Search for the cell housing the specified text and yield its [x, y] center coordinate. 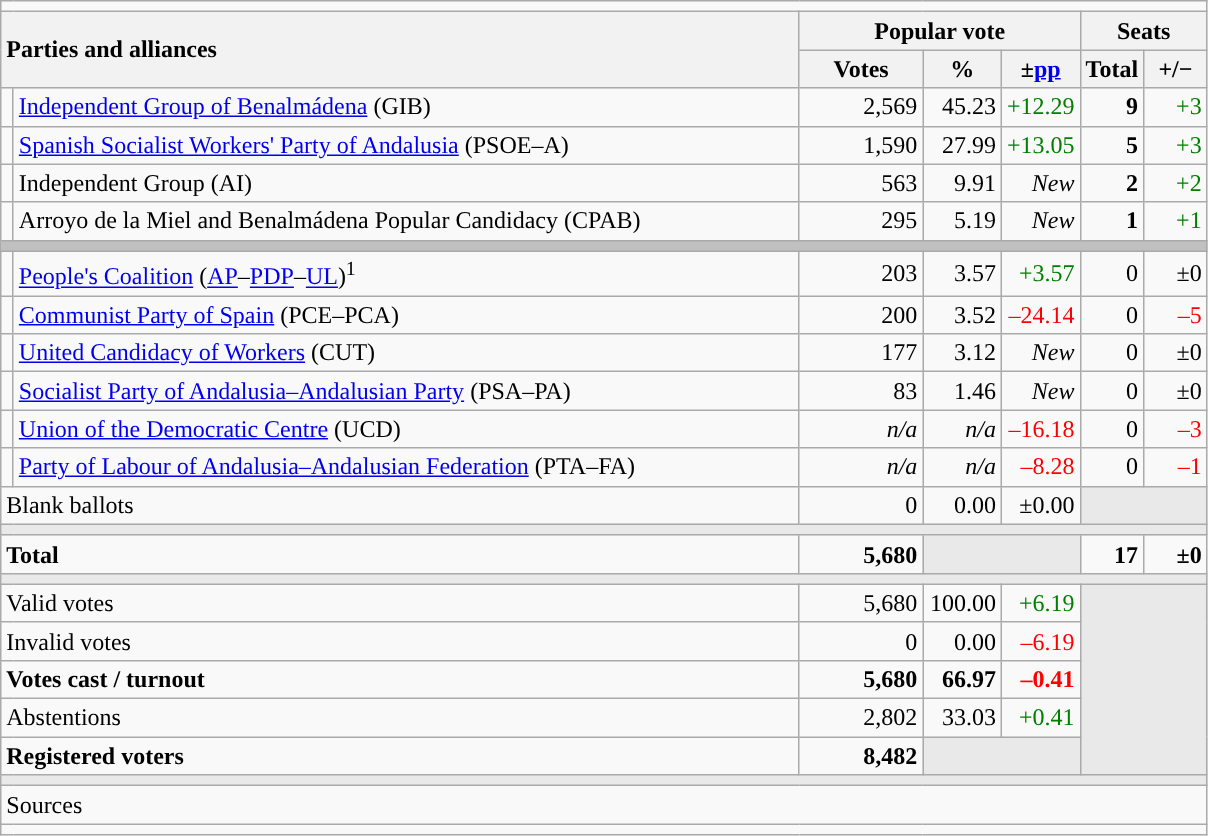
Parties and alliances [400, 50]
17 [1112, 554]
United Candidacy of Workers (CUT) [406, 353]
Blank ballots [400, 505]
Votes [861, 69]
% [962, 69]
±0.00 [1040, 505]
200 [861, 315]
45.23 [962, 107]
9 [1112, 107]
100.00 [962, 603]
Registered voters [400, 756]
5 [1112, 145]
Arroyo de la Miel and Benalmádena Popular Candidacy (CPAB) [406, 221]
People's Coalition (AP–PDP–UL)1 [406, 274]
1.46 [962, 391]
+0.41 [1040, 718]
Votes cast / turnout [400, 679]
Popular vote [940, 31]
2,569 [861, 107]
+3.57 [1040, 274]
1 [1112, 221]
Invalid votes [400, 641]
–8.28 [1040, 467]
–6.19 [1040, 641]
9.91 [962, 183]
+13.05 [1040, 145]
295 [861, 221]
–1 [1176, 467]
83 [861, 391]
Socialist Party of Andalusia–Andalusian Party (PSA–PA) [406, 391]
5.19 [962, 221]
2 [1112, 183]
33.03 [962, 718]
+1 [1176, 221]
2,802 [861, 718]
Spanish Socialist Workers' Party of Andalusia (PSOE–A) [406, 145]
Union of the Democratic Centre (UCD) [406, 429]
+12.29 [1040, 107]
–16.18 [1040, 429]
3.52 [962, 315]
Seats [1144, 31]
Communist Party of Spain (PCE–PCA) [406, 315]
–5 [1176, 315]
203 [861, 274]
3.57 [962, 274]
–3 [1176, 429]
Independent Group (AI) [406, 183]
–0.41 [1040, 679]
1,590 [861, 145]
177 [861, 353]
Independent Group of Benalmádena (GIB) [406, 107]
8,482 [861, 756]
±pp [1040, 69]
+/− [1176, 69]
+6.19 [1040, 603]
Valid votes [400, 603]
Party of Labour of Andalusia–Andalusian Federation (PTA–FA) [406, 467]
Sources [604, 805]
Abstentions [400, 718]
3.12 [962, 353]
–24.14 [1040, 315]
563 [861, 183]
27.99 [962, 145]
66.97 [962, 679]
+2 [1176, 183]
